Find where the given text appears and provide that cell's center as [x, y] coordinate. 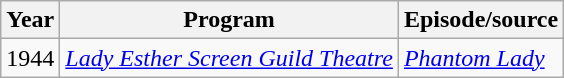
Program [230, 20]
Episode/source [480, 20]
1944 [30, 58]
Lady Esther Screen Guild Theatre [230, 58]
Year [30, 20]
Phantom Lady [480, 58]
